Detect which cell encompasses the target text, then output its (x, y) center coordinate. 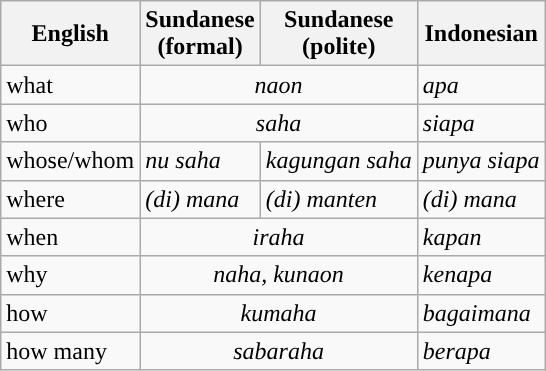
what (70, 85)
apa (481, 85)
iraha (279, 237)
kagungan saha (338, 161)
nu saha (200, 161)
Sundanese(polite) (338, 34)
Sundanese(formal) (200, 34)
how many (70, 351)
naon (279, 85)
kapan (481, 237)
who (70, 123)
Indonesian (481, 34)
bagaimana (481, 313)
whose/whom (70, 161)
kumaha (279, 313)
berapa (481, 351)
why (70, 275)
naha, kunaon (279, 275)
saha (279, 123)
how (70, 313)
(di) manten (338, 199)
kenapa (481, 275)
punya siapa (481, 161)
siapa (481, 123)
sabaraha (279, 351)
where (70, 199)
English (70, 34)
when (70, 237)
